Determine the (X, Y) coordinate at the center of the cell enclosing the given text.  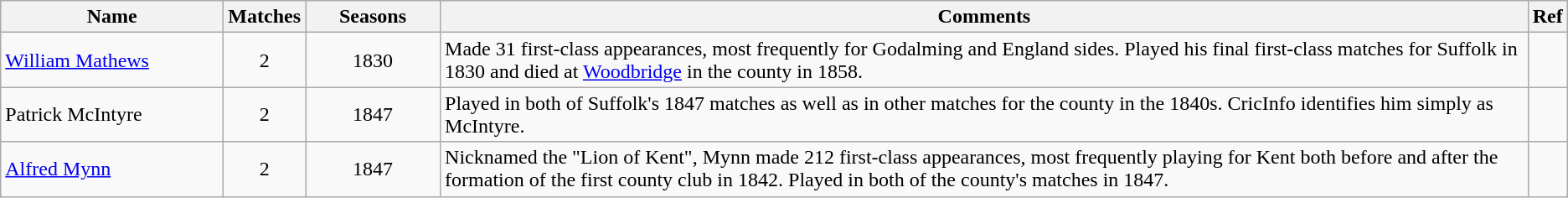
Comments (985, 17)
William Mathews (112, 60)
Seasons (374, 17)
1830 (374, 60)
Alfred Mynn (112, 169)
Name (112, 17)
Ref (1548, 17)
Played in both of Suffolk's 1847 matches as well as in other matches for the county in the 1840s. CricInfo identifies him simply as McIntyre. (985, 114)
Matches (265, 17)
Patrick McIntyre (112, 114)
